Pinpoint the cell where the given text exists, returning its (x, y) midpoint coordinate. 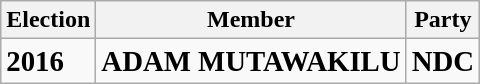
2016 (48, 61)
ADAM MUTAWAKILU (251, 61)
Election (48, 20)
Party (442, 20)
NDC (442, 61)
Member (251, 20)
